Extract the [x, y] coordinate from the center of the cell holding the provided text.  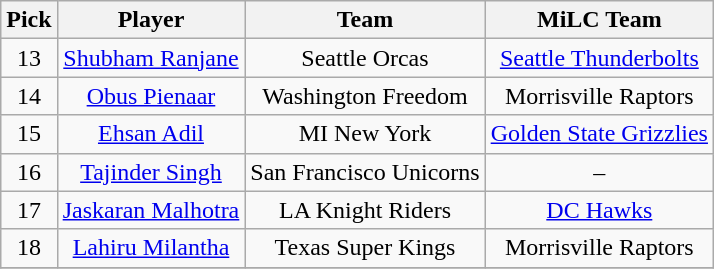
Seattle Thunderbolts [599, 58]
Obus Pienaar [151, 96]
14 [29, 96]
MI New York [365, 134]
Jaskaran Malhotra [151, 210]
16 [29, 172]
MiLC Team [599, 20]
Seattle Orcas [365, 58]
Washington Freedom [365, 96]
Pick [29, 20]
13 [29, 58]
Shubham Ranjane [151, 58]
Team [365, 20]
18 [29, 248]
17 [29, 210]
San Francisco Unicorns [365, 172]
Player [151, 20]
Tajinder Singh [151, 172]
Ehsan Adil [151, 134]
15 [29, 134]
Lahiru Milantha [151, 248]
DC Hawks [599, 210]
Texas Super Kings [365, 248]
Golden State Grizzlies [599, 134]
– [599, 172]
LA Knight Riders [365, 210]
